Identify which cell holds the provided text, then report its [x, y] central coordinate. 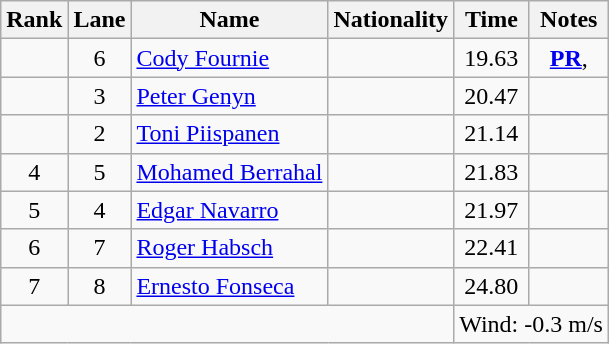
20.47 [492, 96]
Toni Piispanen [230, 134]
Cody Fournie [230, 58]
19.63 [492, 58]
3 [100, 96]
Roger Habsch [230, 248]
21.97 [492, 210]
21.14 [492, 134]
8 [100, 286]
2 [100, 134]
Peter Genyn [230, 96]
22.41 [492, 248]
Edgar Navarro [230, 210]
Name [230, 20]
Mohamed Berrahal [230, 172]
Nationality [391, 20]
Wind: -0.3 m/s [532, 324]
Ernesto Fonseca [230, 286]
21.83 [492, 172]
Lane [100, 20]
Notes [568, 20]
Time [492, 20]
24.80 [492, 286]
Rank [34, 20]
PR, [568, 58]
